Pinpoint the cell where the given text exists, returning its [x, y] midpoint coordinate. 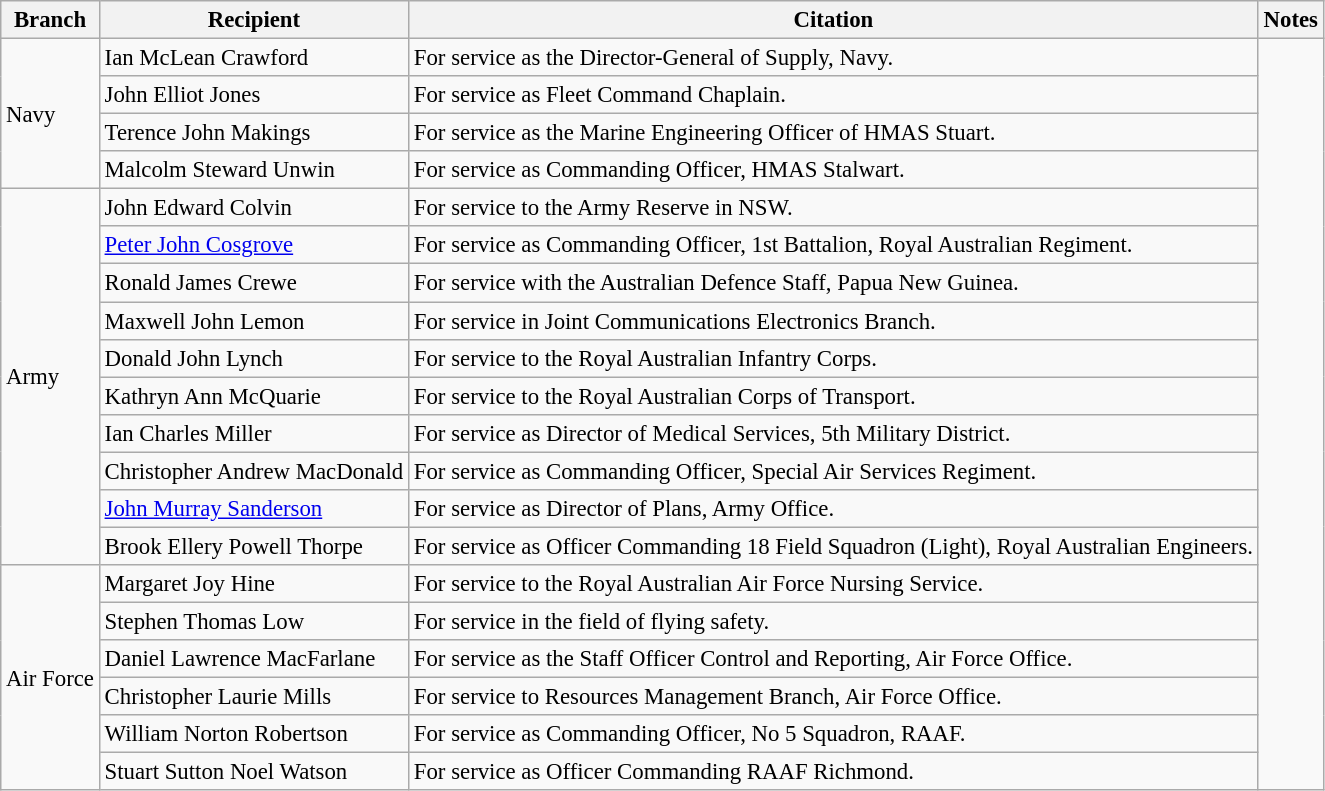
For service as Officer Commanding 18 Field Squadron (Light), Royal Australian Engineers. [834, 546]
For service as the Director-General of Supply, Navy. [834, 58]
For service as Officer Commanding RAAF Richmond. [834, 772]
For service as the Staff Officer Control and Reporting, Air Force Office. [834, 659]
For service to the Army Reserve in NSW. [834, 208]
For service to Resources Management Branch, Air Force Office. [834, 697]
For service to the Royal Australian Corps of Transport. [834, 396]
Army [50, 377]
Maxwell John Lemon [254, 321]
Ian McLean Crawford [254, 58]
Air Force [50, 678]
John Edward Colvin [254, 208]
Citation [834, 20]
Brook Ellery Powell Thorpe [254, 546]
For service to the Royal Australian Air Force Nursing Service. [834, 584]
Daniel Lawrence MacFarlane [254, 659]
For service as Director of Plans, Army Office. [834, 509]
For service as Commanding Officer, HMAS Stalwart. [834, 170]
For service as Director of Medical Services, 5th Military District. [834, 433]
Margaret Joy Hine [254, 584]
Ronald James Crewe [254, 283]
Christopher Laurie Mills [254, 697]
Branch [50, 20]
Malcolm Steward Unwin [254, 170]
Peter John Cosgrove [254, 245]
For service as the Marine Engineering Officer of HMAS Stuart. [834, 133]
Notes [1290, 20]
For service as Commanding Officer, No 5 Squadron, RAAF. [834, 734]
William Norton Robertson [254, 734]
For service to the Royal Australian Infantry Corps. [834, 358]
Kathryn Ann McQuarie [254, 396]
For service in the field of flying safety. [834, 621]
Donald John Lynch [254, 358]
Christopher Andrew MacDonald [254, 471]
Ian Charles Miller [254, 433]
For service as Commanding Officer, 1st Battalion, Royal Australian Regiment. [834, 245]
John Elliot Jones [254, 95]
For service in Joint Communications Electronics Branch. [834, 321]
Recipient [254, 20]
Terence John Makings [254, 133]
John Murray Sanderson [254, 509]
For service as Fleet Command Chaplain. [834, 95]
Stephen Thomas Low [254, 621]
Navy [50, 114]
For service with the Australian Defence Staff, Papua New Guinea. [834, 283]
For service as Commanding Officer, Special Air Services Regiment. [834, 471]
Stuart Sutton Noel Watson [254, 772]
